Pinpoint the cell where the given text exists, returning its [x, y] midpoint coordinate. 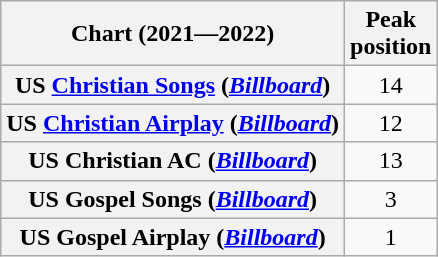
Chart (2021—2022) [173, 34]
Peak position [391, 34]
US Christian Songs (Billboard) [173, 85]
US Gospel Airplay (Billboard) [173, 237]
13 [391, 161]
14 [391, 85]
3 [391, 199]
1 [391, 237]
US Christian Airplay (Billboard) [173, 123]
12 [391, 123]
US Christian AC (Billboard) [173, 161]
US Gospel Songs (Billboard) [173, 199]
